Extract the (X, Y) coordinate from the center of the cell holding the provided text.  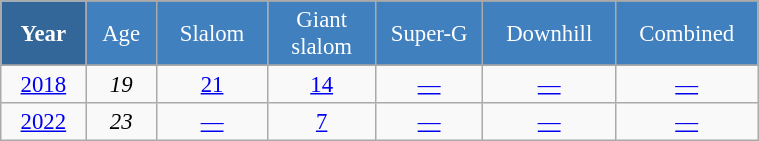
Year (44, 34)
14 (322, 85)
Age (121, 34)
19 (121, 85)
21 (212, 85)
23 (121, 122)
7 (322, 122)
2022 (44, 122)
Giant slalom (322, 34)
Downhill (550, 34)
2018 (44, 85)
Combined (687, 34)
Slalom (212, 34)
Super-G (428, 34)
